Scan for the cell matching the given text and deliver its (x, y) coordinate at center. 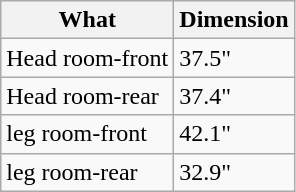
42.1" (234, 134)
What (88, 20)
37.4" (234, 96)
32.9" (234, 172)
Head room-rear (88, 96)
Head room-front (88, 58)
37.5" (234, 58)
leg room-front (88, 134)
Dimension (234, 20)
leg room-rear (88, 172)
